Detect which cell encompasses the target text, then output its [x, y] center coordinate. 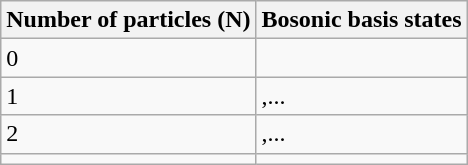
2 [128, 134]
0 [128, 58]
Number of particles (N) [128, 20]
1 [128, 96]
Bosonic basis states [362, 20]
